Extract the [x, y] coordinate from the center of the cell holding the provided text.  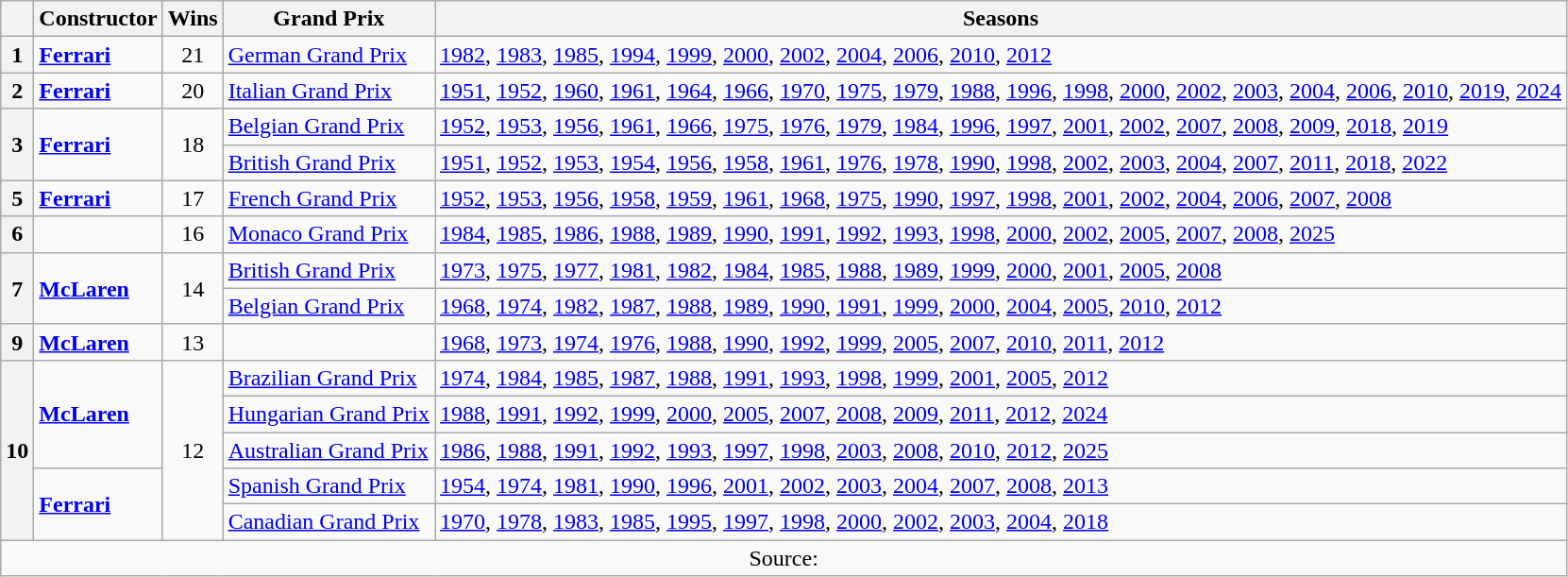
20 [193, 91]
17 [193, 198]
3 [17, 144]
12 [193, 450]
1 [17, 55]
Hungarian Grand Prix [329, 414]
Source: [784, 558]
1952, 1953, 1956, 1961, 1966, 1975, 1976, 1979, 1984, 1996, 1997, 2001, 2002, 2007, 2008, 2009, 2018, 2019 [1001, 127]
Italian Grand Prix [329, 91]
Spanish Grand Prix [329, 486]
Australian Grand Prix [329, 450]
German Grand Prix [329, 55]
Grand Prix [329, 19]
2 [17, 91]
1951, 1952, 1960, 1961, 1964, 1966, 1970, 1975, 1979, 1988, 1996, 1998, 2000, 2002, 2003, 2004, 2006, 2010, 2019, 2024 [1001, 91]
1984, 1985, 1986, 1988, 1989, 1990, 1991, 1992, 1993, 1998, 2000, 2002, 2005, 2007, 2008, 2025 [1001, 234]
1986, 1988, 1991, 1992, 1993, 1997, 1998, 2003, 2008, 2010, 2012, 2025 [1001, 450]
1968, 1973, 1974, 1976, 1988, 1990, 1992, 1999, 2005, 2007, 2010, 2011, 2012 [1001, 342]
14 [193, 288]
1970, 1978, 1983, 1985, 1995, 1997, 1998, 2000, 2002, 2003, 2004, 2018 [1001, 522]
5 [17, 198]
21 [193, 55]
9 [17, 342]
Canadian Grand Prix [329, 522]
10 [17, 450]
Seasons [1001, 19]
13 [193, 342]
6 [17, 234]
Monaco Grand Prix [329, 234]
1974, 1984, 1985, 1987, 1988, 1991, 1993, 1998, 1999, 2001, 2005, 2012 [1001, 378]
1988, 1991, 1992, 1999, 2000, 2005, 2007, 2008, 2009, 2011, 2012, 2024 [1001, 414]
1951, 1952, 1953, 1954, 1956, 1958, 1961, 1976, 1978, 1990, 1998, 2002, 2003, 2004, 2007, 2011, 2018, 2022 [1001, 162]
French Grand Prix [329, 198]
18 [193, 144]
Wins [193, 19]
1982, 1983, 1985, 1994, 1999, 2000, 2002, 2004, 2006, 2010, 2012 [1001, 55]
16 [193, 234]
1954, 1974, 1981, 1990, 1996, 2001, 2002, 2003, 2004, 2007, 2008, 2013 [1001, 486]
1968, 1974, 1982, 1987, 1988, 1989, 1990, 1991, 1999, 2000, 2004, 2005, 2010, 2012 [1001, 306]
1973, 1975, 1977, 1981, 1982, 1984, 1985, 1988, 1989, 1999, 2000, 2001, 2005, 2008 [1001, 270]
Brazilian Grand Prix [329, 378]
Constructor [98, 19]
1952, 1953, 1956, 1958, 1959, 1961, 1968, 1975, 1990, 1997, 1998, 2001, 2002, 2004, 2006, 2007, 2008 [1001, 198]
7 [17, 288]
